From the cell containing the given text, extract its center point as [x, y] coordinate. 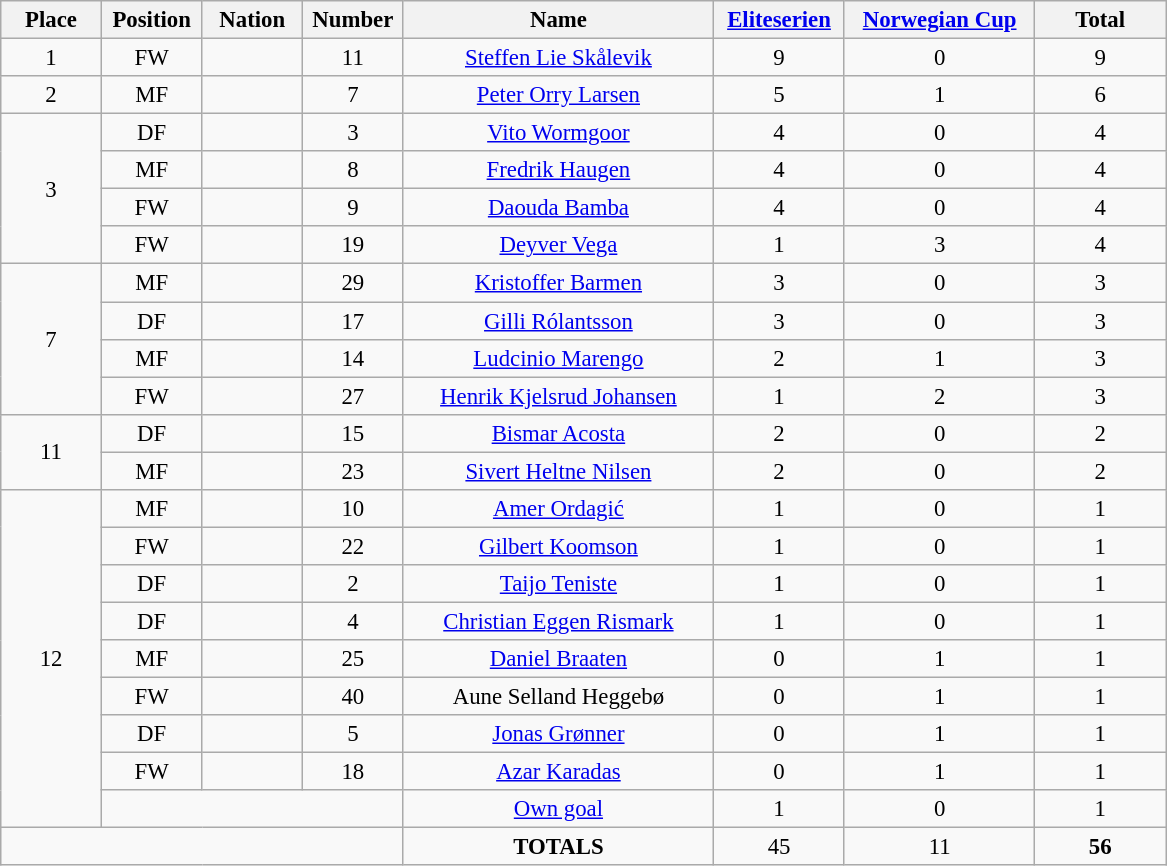
10 [354, 509]
12 [52, 659]
23 [354, 471]
Own goal [558, 809]
Ludcinio Marengo [558, 358]
TOTALS [558, 847]
Jonas Grønner [558, 734]
40 [354, 697]
Gilbert Koomson [558, 546]
25 [354, 659]
Name [558, 20]
Nation [252, 20]
27 [354, 396]
14 [354, 358]
29 [354, 283]
Sivert Heltne Nilsen [558, 471]
Fredrik Haugen [558, 170]
Number [354, 20]
Daouda Bamba [558, 208]
15 [354, 433]
19 [354, 245]
Kristoffer Barmen [558, 283]
Bismar Acosta [558, 433]
Vito Wormgoor [558, 133]
Aune Selland Heggebø [558, 697]
Azar Karadas [558, 772]
Henrik Kjelsrud Johansen [558, 396]
Christian Eggen Rismark [558, 621]
Amer Ordagić [558, 509]
8 [354, 170]
Eliteserien [780, 20]
Place [52, 20]
56 [1100, 847]
Deyver Vega [558, 245]
45 [780, 847]
6 [1100, 95]
Gilli Rólantsson [558, 321]
Norwegian Cup [940, 20]
18 [354, 772]
Total [1100, 20]
Daniel Braaten [558, 659]
Taijo Teniste [558, 584]
Steffen Lie Skålevik [558, 58]
Position [152, 20]
Peter Orry Larsen [558, 95]
17 [354, 321]
22 [354, 546]
